Capture the cell that displays the provided text and extract its (X, Y) central coordinate. 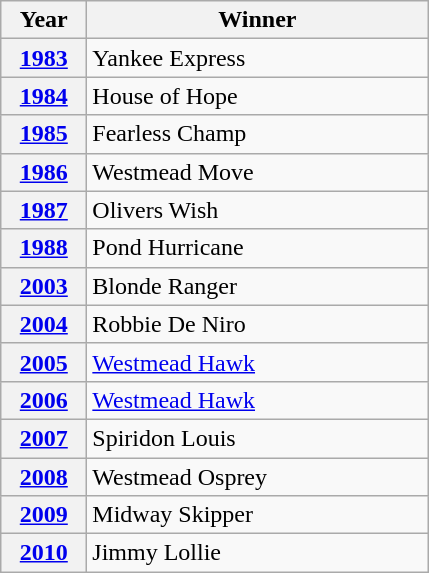
Yankee Express (258, 58)
1983 (44, 58)
Pond Hurricane (258, 248)
2003 (44, 286)
2005 (44, 362)
1985 (44, 134)
House of Hope (258, 96)
Fearless Champ (258, 134)
1984 (44, 96)
1988 (44, 248)
1986 (44, 172)
1987 (44, 210)
Robbie De Niro (258, 324)
2008 (44, 477)
Winner (258, 20)
Olivers Wish (258, 210)
2007 (44, 438)
2004 (44, 324)
Blonde Ranger (258, 286)
2009 (44, 515)
2010 (44, 553)
Midway Skipper (258, 515)
Year (44, 20)
Spiridon Louis (258, 438)
Jimmy Lollie (258, 553)
Westmead Osprey (258, 477)
Westmead Move (258, 172)
2006 (44, 400)
